Identify which cell holds the provided text, then report its [X, Y] central coordinate. 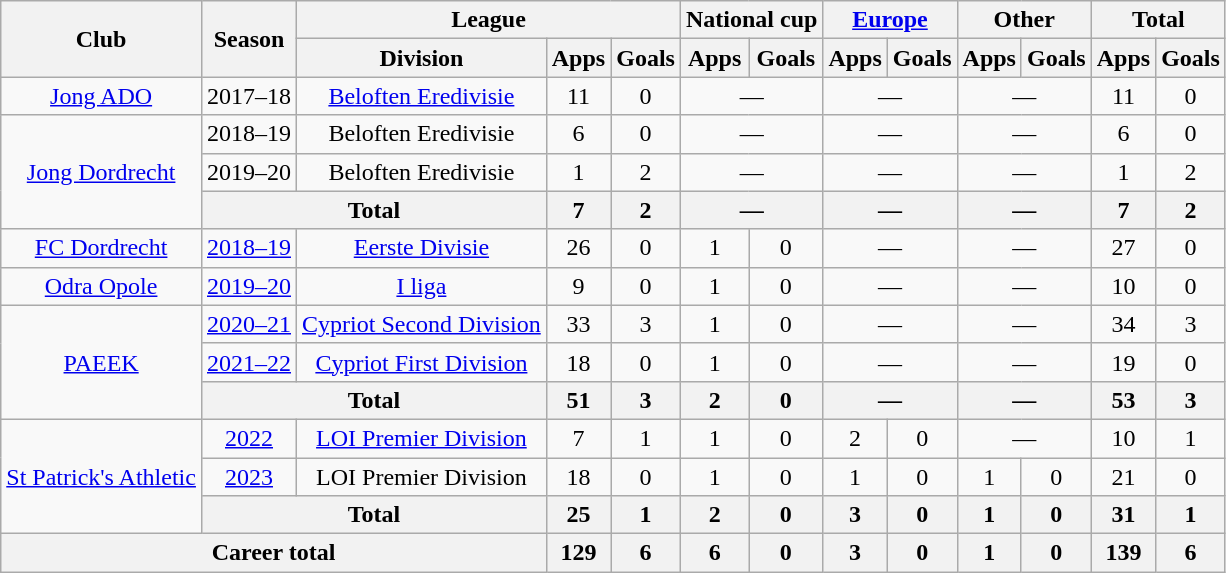
Cypriot First Division [422, 362]
Career total [274, 553]
53 [1123, 400]
129 [578, 553]
26 [578, 248]
League [489, 20]
Club [102, 39]
I liga [422, 286]
2022 [248, 438]
FC Dordrecht [102, 248]
33 [578, 324]
Cypriot Second Division [422, 324]
2023 [248, 477]
21 [1123, 477]
2020–21 [248, 324]
PAEEK [102, 362]
19 [1123, 362]
51 [578, 400]
St Patrick's Athletic [102, 476]
Odra Opole [102, 286]
34 [1123, 324]
Jong ADO [102, 96]
139 [1123, 553]
Division [422, 58]
25 [578, 515]
27 [1123, 248]
2017–18 [248, 96]
Season [248, 39]
9 [578, 286]
National cup [751, 20]
Jong Dordrecht [102, 172]
2021–22 [248, 362]
Eerste Divisie [422, 248]
31 [1123, 515]
Europe [890, 20]
Other [1024, 20]
